From the cell containing the given text, extract its center point as [X, Y] coordinate. 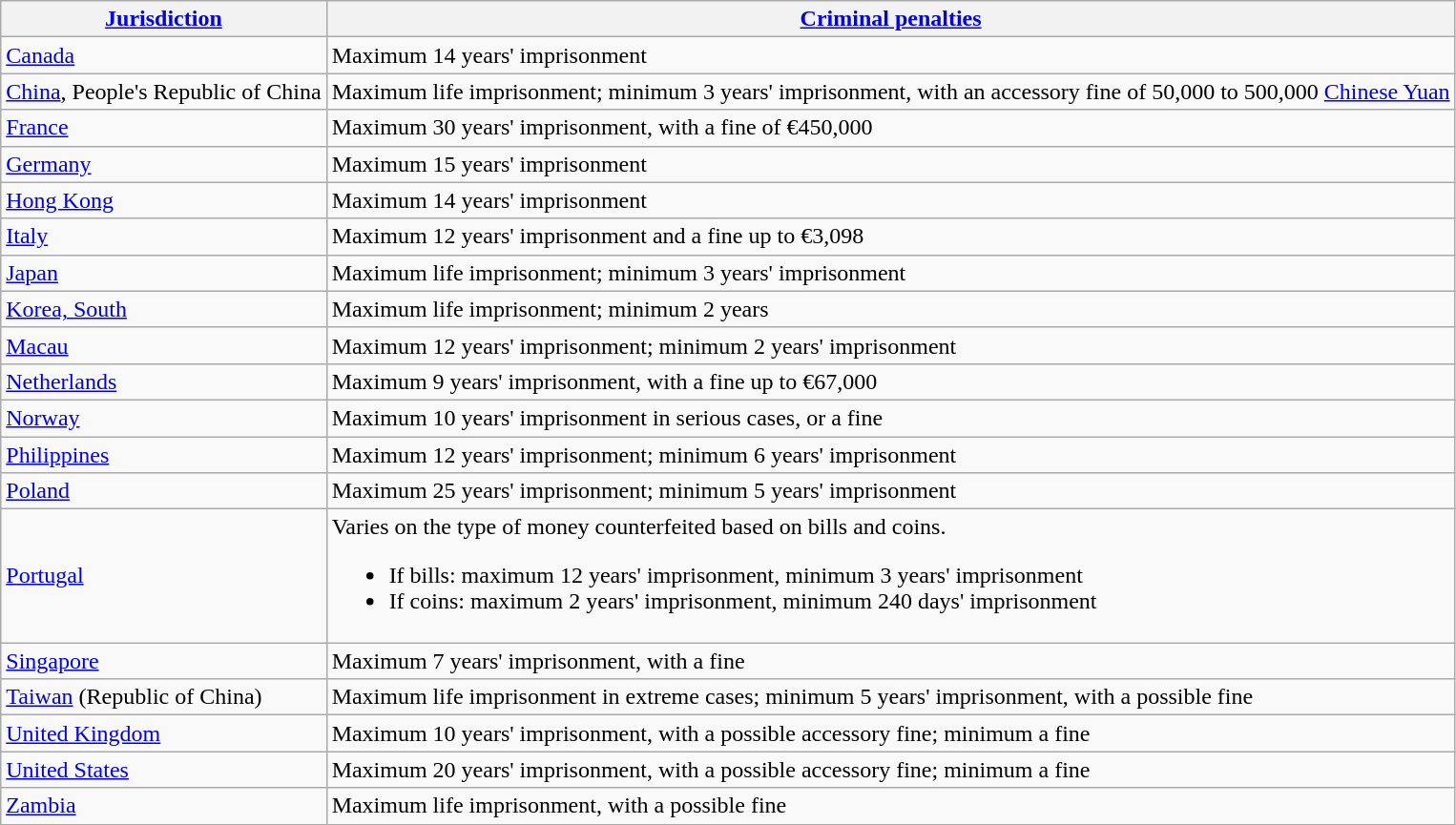
Zambia [164, 806]
Maximum 10 years' imprisonment in serious cases, or a fine [891, 418]
United States [164, 770]
Maximum 9 years' imprisonment, with a fine up to €67,000 [891, 382]
Maximum 12 years' imprisonment; minimum 6 years' imprisonment [891, 455]
Norway [164, 418]
United Kingdom [164, 733]
Maximum 15 years' imprisonment [891, 164]
Portugal [164, 576]
Hong Kong [164, 200]
Poland [164, 491]
Maximum 30 years' imprisonment, with a fine of €450,000 [891, 128]
Germany [164, 164]
Maximum life imprisonment; minimum 2 years [891, 309]
Maximum 20 years' imprisonment, with a possible accessory fine; minimum a fine [891, 770]
Maximum life imprisonment, with a possible fine [891, 806]
France [164, 128]
Philippines [164, 455]
Maximum 12 years' imprisonment and a fine up to €3,098 [891, 237]
Netherlands [164, 382]
Maximum 25 years' imprisonment; minimum 5 years' imprisonment [891, 491]
Maximum life imprisonment; minimum 3 years' imprisonment [891, 273]
Jurisdiction [164, 19]
Taiwan (Republic of China) [164, 697]
Criminal penalties [891, 19]
Macau [164, 345]
Singapore [164, 661]
Maximum life imprisonment in extreme cases; minimum 5 years' imprisonment, with a possible fine [891, 697]
Maximum 10 years' imprisonment, with a possible accessory fine; minimum a fine [891, 733]
Maximum 12 years' imprisonment; minimum 2 years' imprisonment [891, 345]
Maximum life imprisonment; minimum 3 years' imprisonment, with an accessory fine of 50,000 to 500,000 Chinese Yuan [891, 92]
China, People's Republic of China [164, 92]
Canada [164, 55]
Korea, South [164, 309]
Japan [164, 273]
Maximum 7 years' imprisonment, with a fine [891, 661]
Italy [164, 237]
